Capture the cell that displays the provided text and extract its [X, Y] central coordinate. 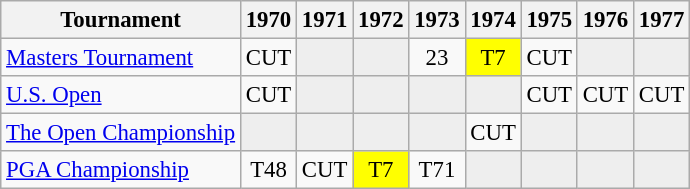
Tournament [121, 20]
1970 [268, 20]
T71 [437, 170]
23 [437, 58]
1977 [661, 20]
1972 [381, 20]
T48 [268, 170]
Masters Tournament [121, 58]
1976 [605, 20]
The Open Championship [121, 133]
1974 [493, 20]
1971 [325, 20]
U.S. Open [121, 95]
1973 [437, 20]
1975 [549, 20]
PGA Championship [121, 170]
